Locate the cell with the specified text and output its (X, Y) center coordinate. 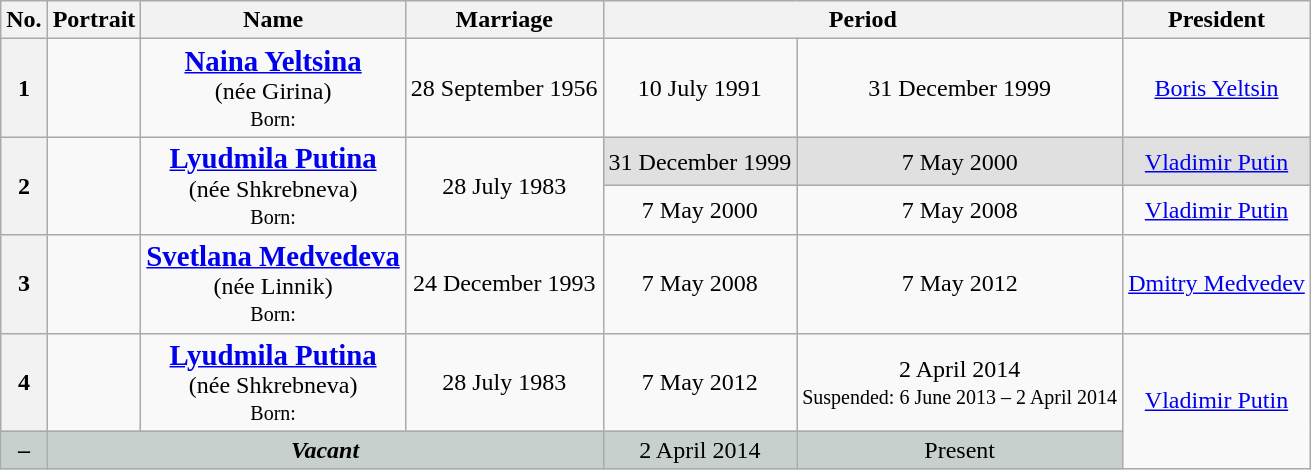
Marriage (504, 20)
Dmitry Medvedev (1217, 284)
2 April 2014Suspended: 6 June 2013 – 2 April 2014 (960, 382)
Present (960, 450)
President (1217, 20)
4 (24, 382)
Naina Yeltsina(née Girina)Born: (273, 88)
28 September 1956 (504, 88)
Vacant (325, 450)
Portrait (94, 20)
Name (273, 20)
2 (24, 186)
1 (24, 88)
Period (863, 20)
No. (24, 20)
Svetlana Medvedeva(née Linnik)Born: (273, 284)
2 April 2014 (700, 450)
Boris Yeltsin (1217, 88)
– (24, 450)
24 December 1993 (504, 284)
10 July 1991 (700, 88)
3 (24, 284)
